Return (x, y) of the center of cell containing provided text 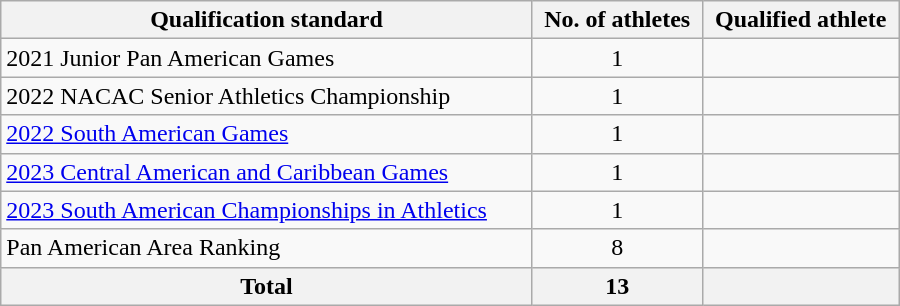
13 (617, 286)
Qualification standard (267, 20)
Pan American Area Ranking (267, 248)
Total (267, 286)
2022 NACAC Senior Athletics Championship (267, 96)
2022 South American Games (267, 134)
No. of athletes (617, 20)
2023 South American Championships in Athletics (267, 210)
2021 Junior Pan American Games (267, 58)
8 (617, 248)
2023 Central American and Caribbean Games (267, 172)
Qualified athlete (800, 20)
